Locate the cell with the specified text and output its (x, y) center coordinate. 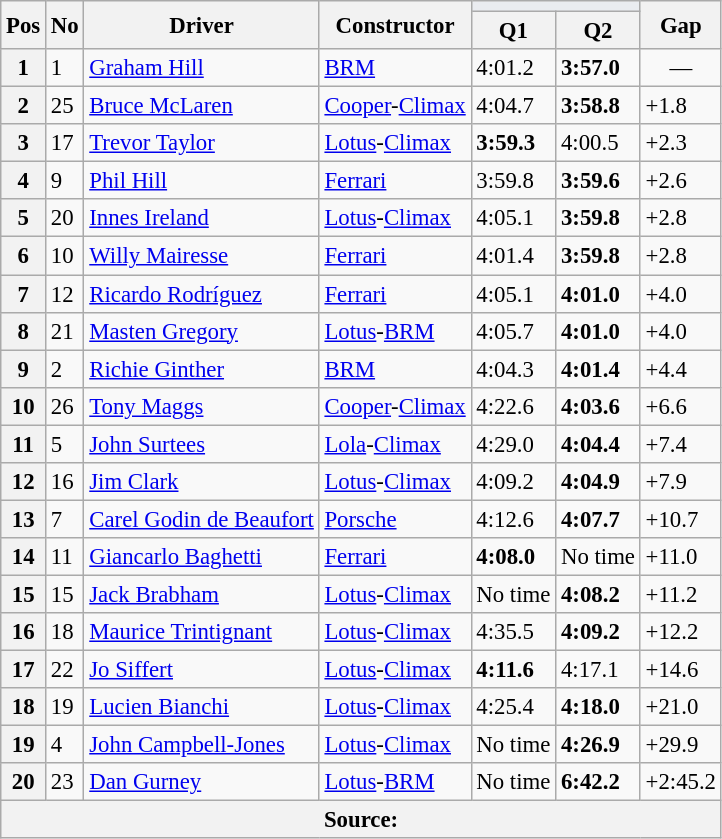
Phil Hill (202, 181)
25 (65, 106)
4:03.6 (598, 406)
Pos (24, 25)
Willy Mairesse (202, 256)
14 (24, 557)
Jim Clark (202, 482)
Maurice Trintignant (202, 632)
+7.9 (680, 482)
Source: (362, 820)
Q2 (598, 31)
+4.4 (680, 369)
Porsche (395, 519)
+11.0 (680, 557)
4:00.5 (598, 143)
+7.4 (680, 444)
John Campbell-Jones (202, 745)
6 (24, 256)
Constructor (395, 25)
4:04.7 (514, 106)
4:12.6 (514, 519)
13 (24, 519)
Tony Maggs (202, 406)
4:05.7 (514, 331)
Graham Hill (202, 68)
Jo Siffert (202, 670)
Ricardo Rodríguez (202, 294)
4:01.2 (514, 68)
21 (65, 331)
4:25.4 (514, 707)
4:08.0 (514, 557)
Carel Godin de Beaufort (202, 519)
4:22.6 (514, 406)
No (65, 25)
4:04.9 (598, 482)
4:04.4 (598, 444)
+29.9 (680, 745)
Trevor Taylor (202, 143)
Richie Ginther (202, 369)
+10.7 (680, 519)
4:18.0 (598, 707)
Jack Brabham (202, 594)
+6.6 (680, 406)
Giancarlo Baghetti (202, 557)
23 (65, 782)
4:07.7 (598, 519)
6:42.2 (598, 782)
— (680, 68)
3:59.3 (514, 143)
+2:45.2 (680, 782)
4:35.5 (514, 632)
4:04.3 (514, 369)
22 (65, 670)
Dan Gurney (202, 782)
+2.6 (680, 181)
4:17.1 (598, 670)
+14.6 (680, 670)
Innes Ireland (202, 219)
Lucien Bianchi (202, 707)
+1.8 (680, 106)
+2.3 (680, 143)
3:58.8 (598, 106)
+11.2 (680, 594)
8 (24, 331)
Bruce McLaren (202, 106)
+12.2 (680, 632)
Q1 (514, 31)
Masten Gregory (202, 331)
3:57.0 (598, 68)
Driver (202, 25)
4:26.9 (598, 745)
John Surtees (202, 444)
Lola-Climax (395, 444)
4:29.0 (514, 444)
Gap (680, 25)
26 (65, 406)
3:59.6 (598, 181)
3 (24, 143)
+21.0 (680, 707)
4:08.2 (598, 594)
4:11.6 (514, 670)
